For the text-containing cell, return its midpoint in [X, Y] coordinate format. 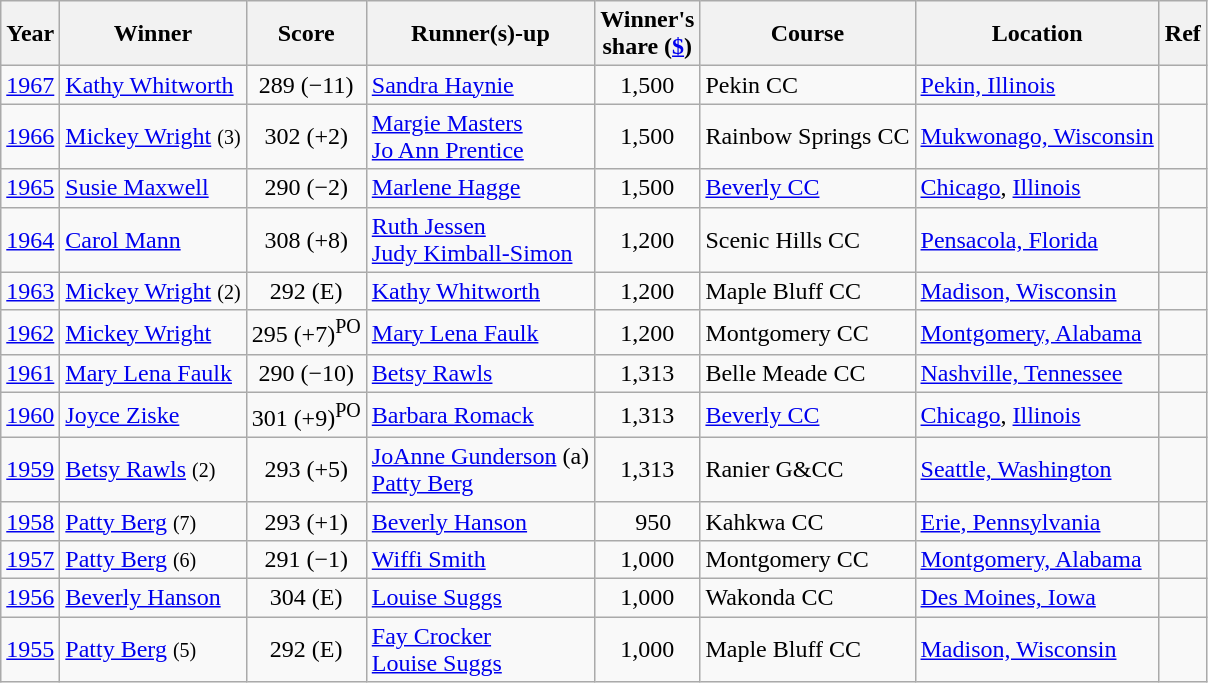
Des Moines, Iowa [1037, 597]
Rainbow Springs CC [808, 136]
293 (+5) [306, 470]
Pekin CC [808, 85]
291 (−1) [306, 559]
Susie Maxwell [153, 188]
Winner'sshare ($) [648, 34]
Patty Berg (5) [153, 650]
JoAnne Gunderson (a) Patty Berg [480, 470]
Ruth Jessen Judy Kimball-Simon [480, 240]
Ref [1182, 34]
301 (+9)PO [306, 416]
Score [306, 34]
1963 [30, 291]
Course [808, 34]
1958 [30, 521]
Sandra Haynie [480, 85]
Seattle, Washington [1037, 470]
295 (+7)PO [306, 332]
Marlene Hagge [480, 188]
Barbara Romack [480, 416]
1960 [30, 416]
1957 [30, 559]
1966 [30, 136]
Year [30, 34]
304 (E) [306, 597]
1959 [30, 470]
Nashville, Tennessee [1037, 374]
Betsy Rawls [480, 374]
Wiffi Smith [480, 559]
302 (+2) [306, 136]
Patty Berg (7) [153, 521]
1955 [30, 650]
1965 [30, 188]
290 (−2) [306, 188]
Belle Meade CC [808, 374]
Pekin, Illinois [1037, 85]
1964 [30, 240]
Runner(s)-up [480, 34]
Louise Suggs [480, 597]
Location [1037, 34]
290 (−10) [306, 374]
Fay Crocker Louise Suggs [480, 650]
Kahkwa CC [808, 521]
Margie Masters Jo Ann Prentice [480, 136]
1962 [30, 332]
Pensacola, Florida [1037, 240]
Mickey Wright (2) [153, 291]
1956 [30, 597]
Mukwonago, Wisconsin [1037, 136]
Erie, Pennsylvania [1037, 521]
Carol Mann [153, 240]
Scenic Hills CC [808, 240]
Winner [153, 34]
Betsy Rawls (2) [153, 470]
Wakonda CC [808, 597]
950 [648, 521]
293 (+1) [306, 521]
1967 [30, 85]
Patty Berg (6) [153, 559]
1961 [30, 374]
Mickey Wright (3) [153, 136]
308 (+8) [306, 240]
Mickey Wright [153, 332]
289 (−11) [306, 85]
Ranier G&CC [808, 470]
Joyce Ziske [153, 416]
